Pinpoint the cell where the given text exists, returning its (X, Y) midpoint coordinate. 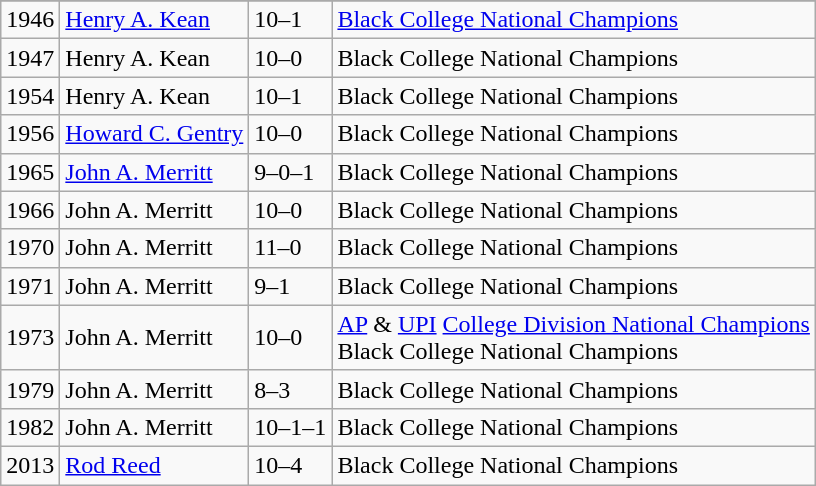
1947 (30, 58)
1979 (30, 389)
1973 (30, 338)
1954 (30, 96)
Rod Reed (154, 465)
1966 (30, 210)
Howard C. Gentry (154, 134)
2013 (30, 465)
1956 (30, 134)
AP & UPI College Division National ChampionsBlack College National Champions (574, 338)
10–1–1 (290, 427)
9–1 (290, 286)
1965 (30, 172)
1971 (30, 286)
9–0–1 (290, 172)
11–0 (290, 248)
1946 (30, 20)
1982 (30, 427)
10–4 (290, 465)
8–3 (290, 389)
1970 (30, 248)
